Return [x, y] of the center of cell containing provided text 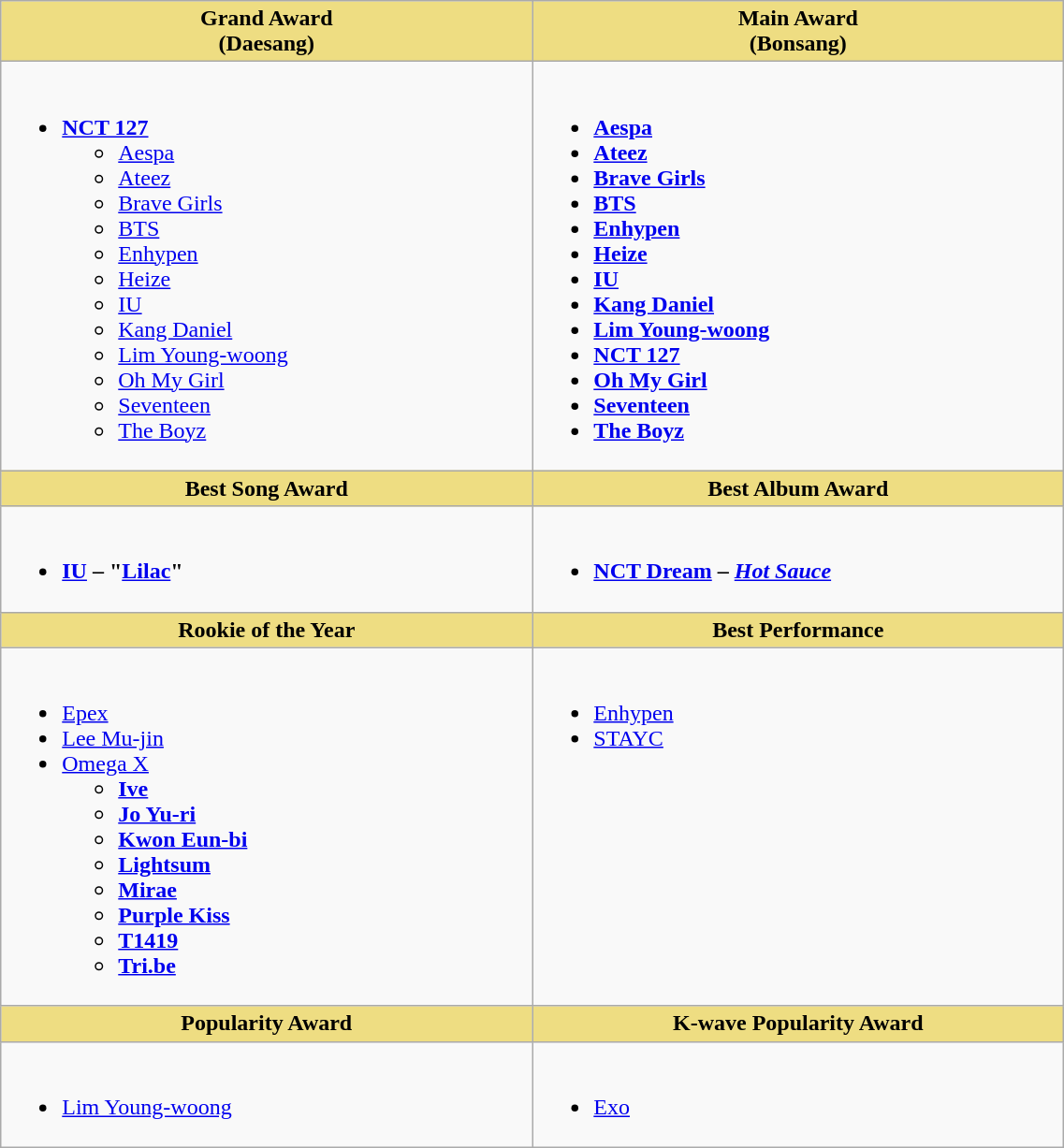
Best Album Award [798, 488]
Best Performance [798, 630]
Best Song Award [267, 488]
IU – "Lilac" [267, 559]
Exo [798, 1095]
Main Award(Bonsang) [798, 32]
EpexLee Mu-jinOmega XIveJo Yu-riKwon Eun-biLightsumMiraePurple KissT1419Tri.be [267, 827]
EnhypenSTAYC [798, 827]
NCT Dream – Hot Sauce [798, 559]
AespaAteezBrave GirlsBTSEnhypenHeizeIUKang DanielLim Young-woongNCT 127Oh My GirlSeventeenThe Boyz [798, 266]
Rookie of the Year [267, 630]
Lim Young-woong [267, 1095]
Popularity Award [267, 1024]
NCT 127AespaAteezBrave GirlsBTSEnhypenHeizeIUKang DanielLim Young-woongOh My GirlSeventeenThe Boyz [267, 266]
Grand Award(Daesang) [267, 32]
K-wave Popularity Award [798, 1024]
